Provide the (x, y) coordinate of the cell's center where the given text is located.  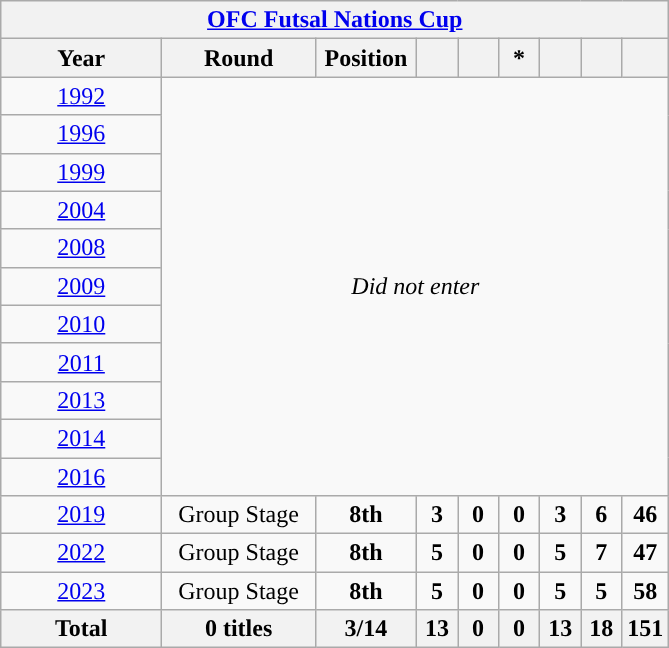
7 (602, 553)
Did not enter (416, 286)
2019 (82, 515)
OFC Futsal Nations Cup (335, 20)
Year (82, 58)
2010 (82, 324)
2023 (82, 591)
1992 (82, 96)
58 (646, 591)
2014 (82, 438)
18 (602, 629)
* (520, 58)
1999 (82, 172)
0 titles (239, 629)
6 (602, 515)
2009 (82, 286)
2004 (82, 210)
Round (239, 58)
2013 (82, 400)
2011 (82, 362)
3/14 (366, 629)
1996 (82, 134)
2022 (82, 553)
47 (646, 553)
46 (646, 515)
2016 (82, 477)
2008 (82, 248)
151 (646, 629)
Position (366, 58)
Total (82, 629)
